From the cell containing the given text, extract its center point as [X, Y] coordinate. 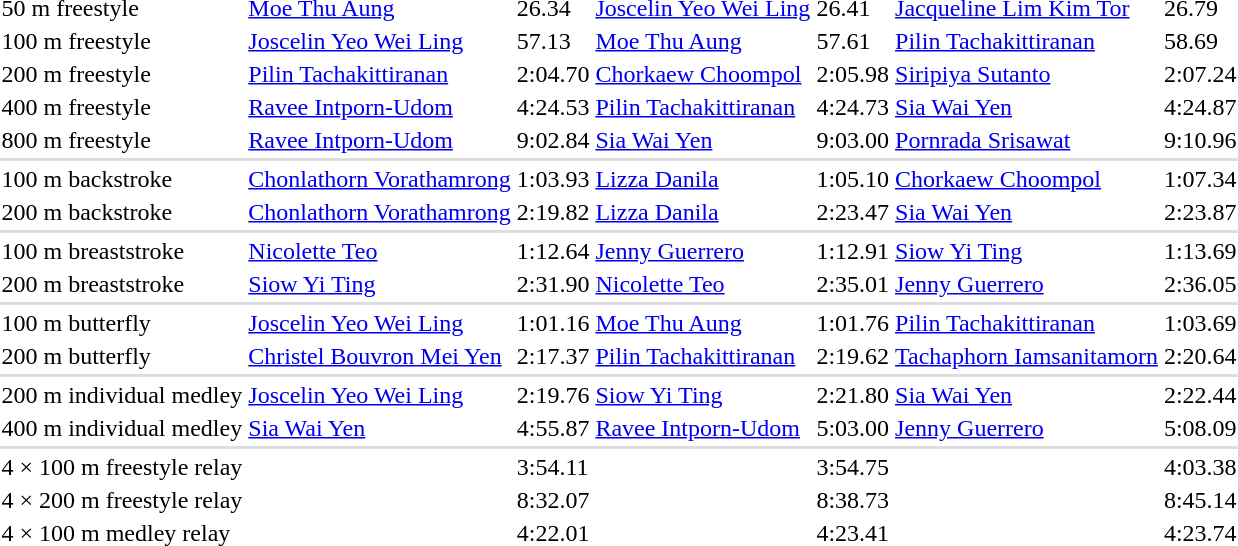
4 × 200 m freestyle relay [122, 500]
100 m freestyle [122, 41]
1:05.10 [853, 179]
5:03.00 [853, 428]
58.69 [1200, 41]
4:24.73 [853, 107]
200 m backstroke [122, 212]
3:54.75 [853, 467]
1:01.76 [853, 323]
100 m breaststroke [122, 251]
1:01.16 [553, 323]
200 m freestyle [122, 74]
2:20.64 [1200, 356]
200 m individual medley [122, 395]
2:07.24 [1200, 74]
1:03.93 [553, 179]
2:05.98 [853, 74]
5:08.09 [1200, 428]
1:12.64 [553, 251]
100 m backstroke [122, 179]
2:23.47 [853, 212]
1:07.34 [1200, 179]
8:32.07 [553, 500]
1:12.91 [853, 251]
4:55.87 [553, 428]
400 m individual medley [122, 428]
57.13 [553, 41]
8:45.14 [1200, 500]
4:24.87 [1200, 107]
2:04.70 [553, 74]
100 m butterfly [122, 323]
2:22.44 [1200, 395]
2:19.62 [853, 356]
200 m butterfly [122, 356]
2:36.05 [1200, 284]
2:23.87 [1200, 212]
400 m freestyle [122, 107]
2:31.90 [553, 284]
3:54.11 [553, 467]
Pornrada Srisawat [1027, 140]
800 m freestyle [122, 140]
1:13.69 [1200, 251]
8:38.73 [853, 500]
4:03.38 [1200, 467]
Christel Bouvron Mei Yen [380, 356]
2:19.76 [553, 395]
4 × 100 m freestyle relay [122, 467]
9:10.96 [1200, 140]
2:19.82 [553, 212]
9:03.00 [853, 140]
Siripiya Sutanto [1027, 74]
Tachaphorn Iamsanitamorn [1027, 356]
1:03.69 [1200, 323]
2:17.37 [553, 356]
2:35.01 [853, 284]
2:21.80 [853, 395]
9:02.84 [553, 140]
57.61 [853, 41]
200 m breaststroke [122, 284]
4:24.53 [553, 107]
